Pinpoint the cell where the given text exists, returning its [x, y] midpoint coordinate. 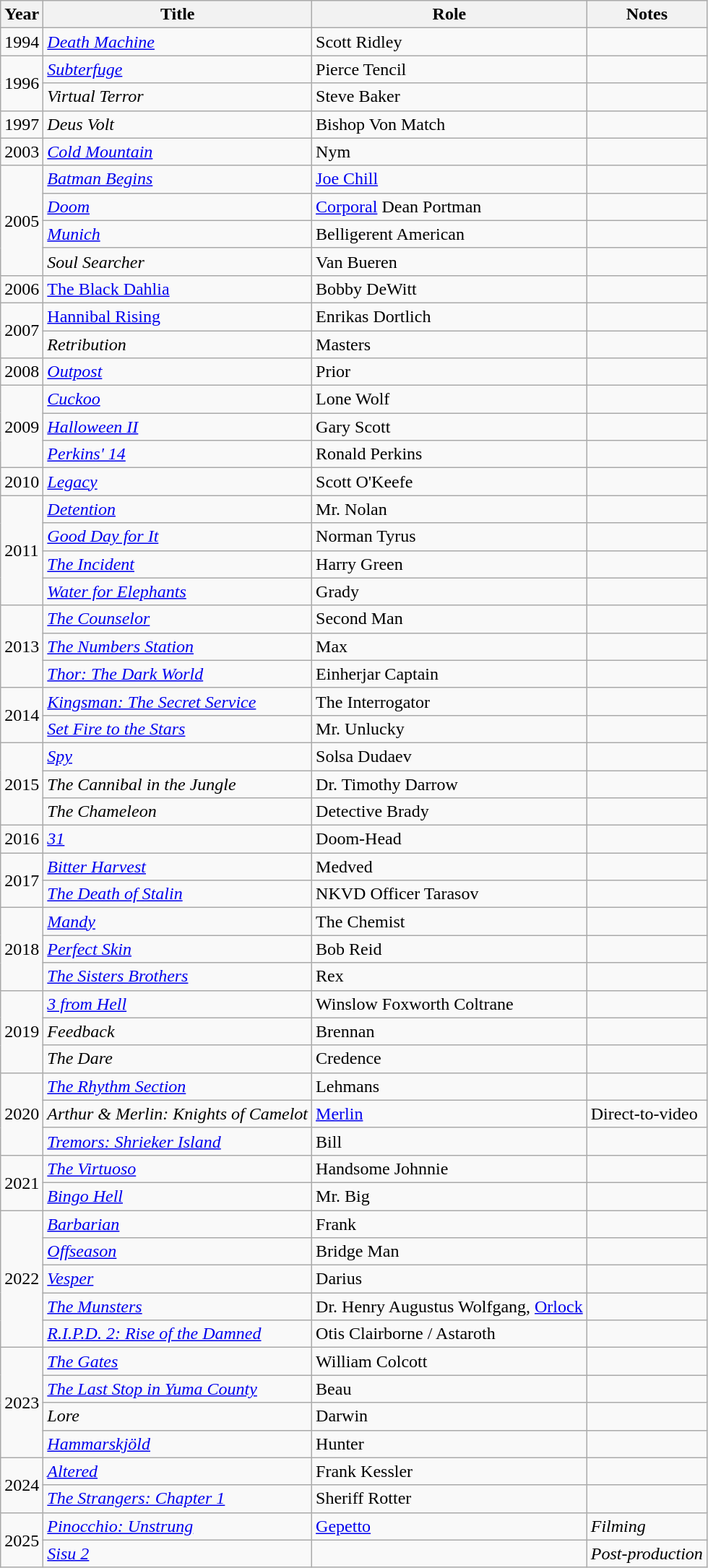
1997 [22, 124]
2017 [22, 880]
The Dare [178, 1059]
Dr. Henry Augustus Wolfgang, Orlock [449, 1307]
Mr. Nolan [449, 509]
Scott O'Keefe [449, 482]
Grady [449, 592]
Joe Chill [449, 179]
Sisu 2 [178, 1554]
Detention [178, 509]
Barbarian [178, 1224]
2021 [22, 1182]
Notes [647, 14]
Role [449, 14]
The Chameleon [178, 812]
Brennan [449, 1031]
Filming [647, 1526]
Kingsman: The Secret Service [178, 701]
2008 [22, 372]
2009 [22, 427]
2024 [22, 1485]
Direct-to-video [647, 1114]
Merlin [449, 1114]
Halloween II [178, 427]
Water for Elephants [178, 592]
Darius [449, 1279]
Soul Searcher [178, 261]
Bingo Hell [178, 1196]
2013 [22, 646]
Pierce Tencil [449, 69]
Norman Tyrus [449, 537]
Good Day for It [178, 537]
Munich [178, 234]
Scott Ridley [449, 42]
Second Man [449, 619]
Subterfuge [178, 69]
Sheriff Rotter [449, 1499]
Retribution [178, 345]
Solsa Dudaev [449, 756]
Cold Mountain [178, 152]
2014 [22, 715]
Cuckoo [178, 399]
2015 [22, 784]
Legacy [178, 482]
Perkins' 14 [178, 454]
Death Machine [178, 42]
2023 [22, 1403]
2020 [22, 1114]
Frank Kessler [449, 1471]
Virtual Terror [178, 97]
Pinocchio: Unstrung [178, 1526]
2006 [22, 289]
Medved [449, 867]
Enrikas Dortlich [449, 316]
1994 [22, 42]
Harry Green [449, 564]
Bridge Man [449, 1252]
Nym [449, 152]
Prior [449, 372]
Hannibal Rising [178, 316]
Feedback [178, 1031]
The Chemist [449, 922]
Altered [178, 1471]
Lehmans [449, 1086]
Bishop Von Match [449, 124]
The Counselor [178, 619]
Gary Scott [449, 427]
Handsome Johnnie [449, 1169]
The Numbers Station [178, 646]
2018 [22, 949]
Doom-Head [449, 839]
Set Fire to the Stars [178, 729]
The Strangers: Chapter 1 [178, 1499]
Hammarskjöld [178, 1444]
Tremors: Shrieker Island [178, 1141]
The Munsters [178, 1307]
Year [22, 14]
Corporal Dean Portman [449, 207]
Ronald Perkins [449, 454]
1996 [22, 83]
Beau [449, 1389]
Mandy [178, 922]
The Black Dahlia [178, 289]
Mr. Big [449, 1196]
31 [178, 839]
Hunter [449, 1444]
Frank [449, 1224]
Arthur & Merlin: Knights of Camelot [178, 1114]
R.I.P.D. 2: Rise of the Damned [178, 1334]
NKVD Officer Tarasov [449, 894]
Title [178, 14]
Masters [449, 345]
Einherjar Captain [449, 674]
Bill [449, 1141]
The Sisters Brothers [178, 976]
2011 [22, 550]
2019 [22, 1031]
Darwin [449, 1416]
The Gates [178, 1361]
Detective Brady [449, 812]
The Rhythm Section [178, 1086]
2016 [22, 839]
Credence [449, 1059]
2005 [22, 220]
Lore [178, 1416]
The Cannibal in the Jungle [178, 784]
Steve Baker [449, 97]
2022 [22, 1279]
Gepetto [449, 1526]
Bobby DeWitt [449, 289]
2007 [22, 330]
Lone Wolf [449, 399]
The Death of Stalin [178, 894]
Bob Reid [449, 949]
Van Bueren [449, 261]
Max [449, 646]
Belligerent American [449, 234]
Dr. Timothy Darrow [449, 784]
Bitter Harvest [178, 867]
Otis Clairborne / Astaroth [449, 1334]
The Virtuoso [178, 1169]
2010 [22, 482]
The Incident [178, 564]
Batman Begins [178, 179]
William Colcott [449, 1361]
The Interrogator [449, 701]
Mr. Unlucky [449, 729]
2003 [22, 152]
2025 [22, 1540]
Perfect Skin [178, 949]
Spy [178, 756]
Winslow Foxworth Coltrane [449, 1004]
Thor: The Dark World [178, 674]
Offseason [178, 1252]
Deus Volt [178, 124]
Outpost [178, 372]
Vesper [178, 1279]
Rex [449, 976]
3 from Hell [178, 1004]
Post-production [647, 1554]
The Last Stop in Yuma County [178, 1389]
Doom [178, 207]
